Pinpoint the cell where the given text exists, returning its (X, Y) midpoint coordinate. 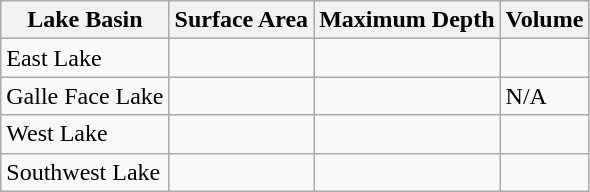
West Lake (85, 134)
Lake Basin (85, 20)
East Lake (85, 58)
Volume (544, 20)
Galle Face Lake (85, 96)
Southwest Lake (85, 172)
N/A (544, 96)
Maximum Depth (407, 20)
Surface Area (242, 20)
